Find where the given text appears and provide that cell's center as (X, Y) coordinate. 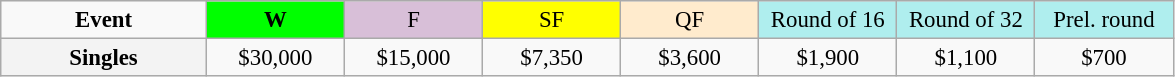
Event (104, 20)
QF (690, 20)
$700 (1104, 58)
$3,600 (690, 58)
F (413, 20)
$1,900 (828, 58)
Round of 32 (966, 20)
Round of 16 (828, 20)
SF (552, 20)
$7,350 (552, 58)
W (275, 20)
$15,000 (413, 58)
Singles (104, 58)
$1,100 (966, 58)
$30,000 (275, 58)
Prel. round (1104, 20)
